Extract the (X, Y) coordinate from the center of the cell holding the provided text.  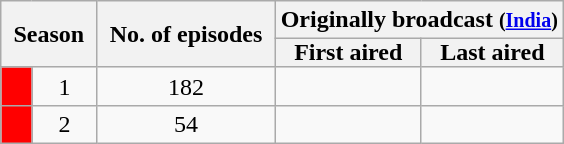
1 (64, 86)
Season (49, 34)
2 (64, 124)
Last aired (492, 53)
No. of episodes (186, 34)
Originally broadcast (India) (419, 20)
54 (186, 124)
182 (186, 86)
First aired (348, 53)
